From the cell containing the given text, extract its center point as (X, Y) coordinate. 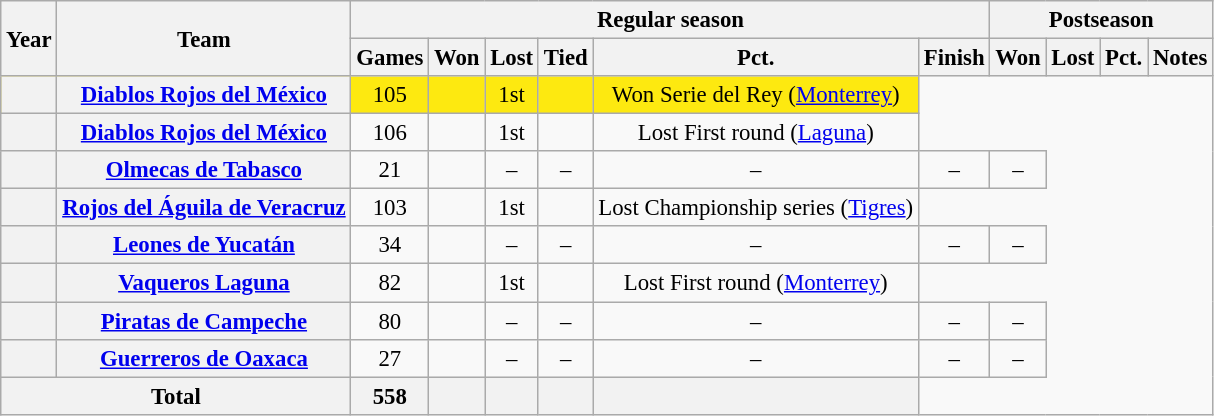
Regular season (670, 20)
Guerreros de Oaxaca (204, 358)
Lost First round (Monterrey) (756, 283)
Vaqueros Laguna (204, 283)
Rojos del Águila de Veracruz (204, 208)
Olmecas de Tabasco (204, 170)
105 (390, 95)
80 (390, 321)
Finish (954, 58)
21 (390, 170)
Won Serie del Rey (Monterrey) (756, 95)
Lost Championship series (Tigres) (756, 208)
Postseason (1102, 20)
558 (390, 396)
Notes (1180, 58)
106 (390, 133)
Tied (565, 58)
34 (390, 245)
103 (390, 208)
Team (204, 38)
82 (390, 283)
Games (390, 58)
Total (176, 396)
Piratas de Campeche (204, 321)
Lost First round (Laguna) (756, 133)
27 (390, 358)
Leones de Yucatán (204, 245)
Year (29, 38)
